Output the (X, Y) coordinate of the center of the cell containing the given text.  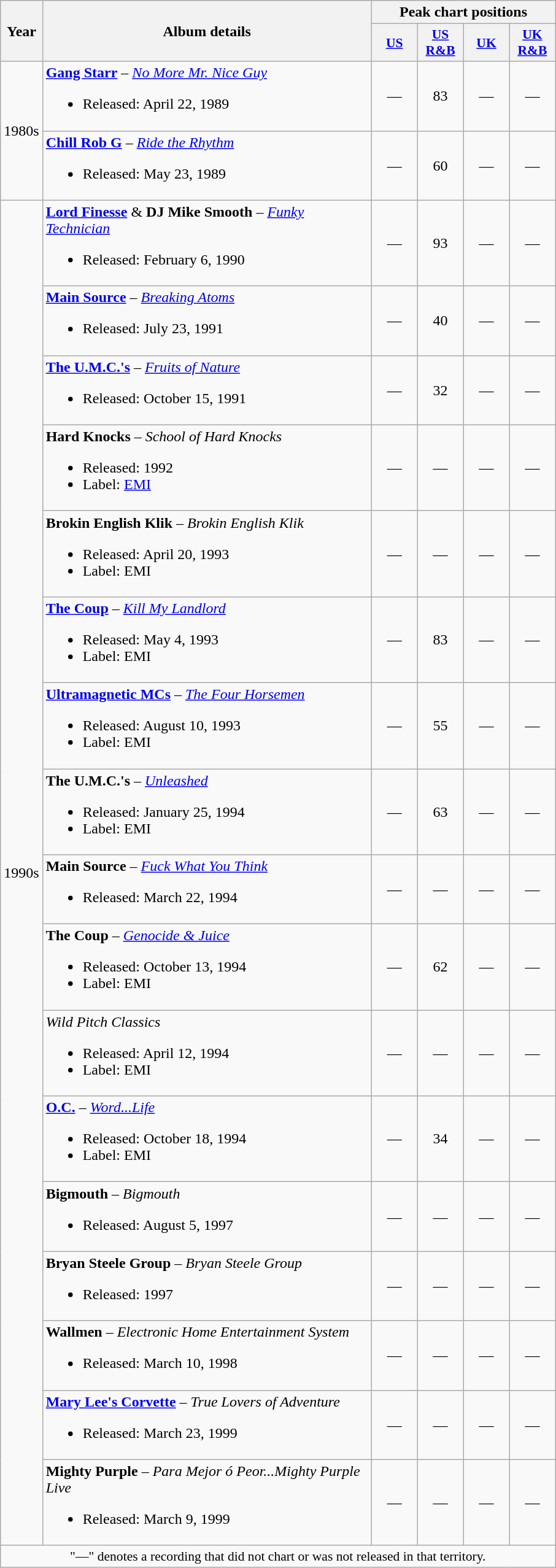
1990s (21, 873)
Hard Knocks – School of Hard KnocksReleased: 1992Label: EMI (207, 468)
60 (441, 166)
Peak chart positions (463, 12)
Wild Pitch ClassicsReleased: April 12, 1994Label: EMI (207, 1053)
Mighty Purple – Para Mejor ó Peor...Mighty Purple LiveReleased: March 9, 1999 (207, 1502)
Wallmen – Electronic Home Entertainment SystemReleased: March 10, 1998 (207, 1355)
Chill Rob G – Ride the RhythmReleased: May 23, 1989 (207, 166)
UK R&B (533, 43)
62 (441, 967)
1980s (21, 131)
"—" denotes a recording that did not chart or was not released in that territory. (278, 1556)
Brokin English Klik – Brokin English KlikReleased: April 20, 1993Label: EMI (207, 554)
US (394, 43)
Mary Lee's Corvette – True Lovers of AdventureReleased: March 23, 1999 (207, 1425)
UK (486, 43)
55 (441, 725)
The Coup – Kill My LandlordReleased: May 4, 1993Label: EMI (207, 639)
The U.M.C.'s – UnleashedReleased: January 25, 1994Label: EMI (207, 811)
Main Source – Breaking AtomsReleased: July 23, 1991 (207, 320)
32 (441, 390)
Ultramagnetic MCs – The Four HorsemenReleased: August 10, 1993Label: EMI (207, 725)
Year (21, 31)
The Coup – Genocide & JuiceReleased: October 13, 1994Label: EMI (207, 967)
O.C. – Word...LifeReleased: October 18, 1994Label: EMI (207, 1139)
Gang Starr – No More Mr. Nice GuyReleased: April 22, 1989 (207, 96)
The U.M.C.'s – Fruits of NatureReleased: October 15, 1991 (207, 390)
Main Source – Fuck What You ThinkReleased: March 22, 1994 (207, 890)
40 (441, 320)
Bryan Steele Group – Bryan Steele GroupReleased: 1997 (207, 1286)
Album details (207, 31)
93 (441, 243)
Bigmouth – BigmouthReleased: August 5, 1997 (207, 1216)
US R&B (441, 43)
34 (441, 1139)
Lord Finesse & DJ Mike Smooth – Funky TechnicianReleased: February 6, 1990 (207, 243)
63 (441, 811)
